Return (X, Y) of the center of cell containing provided text 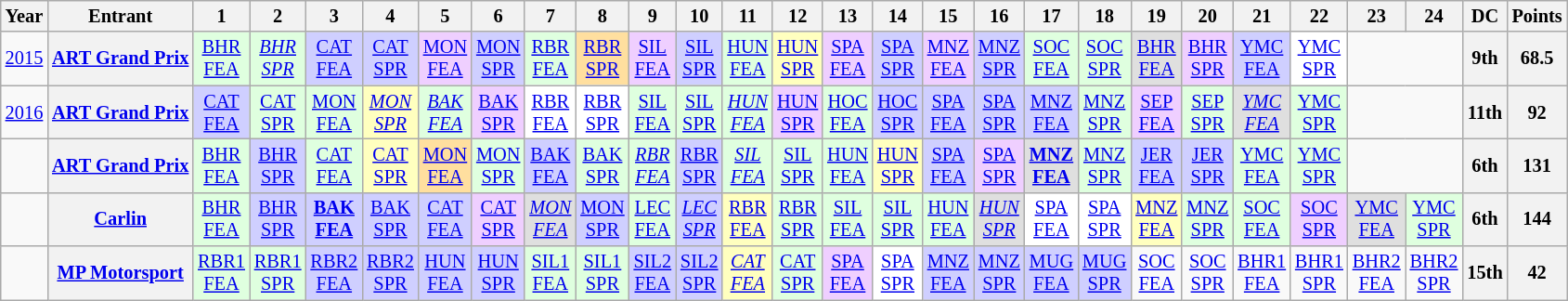
8 (602, 16)
HOCFEA (848, 112)
21 (1262, 16)
JERSPR (1207, 165)
BHR2FEA (1377, 273)
2015 (24, 59)
92 (1537, 112)
MP Motorsport (121, 273)
68.5 (1537, 59)
19 (1157, 16)
Entrant (121, 16)
MUGFEA (1051, 273)
24 (1434, 16)
3 (334, 16)
DC (1484, 16)
2016 (24, 112)
14 (898, 16)
Carlin (121, 219)
5 (446, 16)
LECSPR (699, 219)
13 (848, 16)
15 (949, 16)
144 (1537, 219)
18 (1105, 16)
1 (221, 16)
2 (279, 16)
42 (1537, 273)
9th (1484, 59)
11 (747, 16)
7 (550, 16)
RBR1SPR (279, 273)
HOCSPR (898, 112)
15th (1484, 273)
4 (390, 16)
JERFEA (1157, 165)
10 (699, 16)
SIL1SPR (602, 273)
12 (797, 16)
BHR1SPR (1319, 273)
9 (653, 16)
SIL2SPR (699, 273)
131 (1537, 165)
SEPFEA (1157, 112)
LECFEA (653, 219)
RBR2SPR (390, 273)
BHR1FEA (1262, 273)
16 (999, 16)
6 (498, 16)
MUGSPR (1105, 273)
11th (1484, 112)
Points (1537, 16)
BHR2SPR (1434, 273)
SIL1FEA (550, 273)
22 (1319, 16)
Year (24, 16)
20 (1207, 16)
RBR2FEA (334, 273)
SIL2FEA (653, 273)
RBR1FEA (221, 273)
23 (1377, 16)
SEPSPR (1207, 112)
17 (1051, 16)
